Extract the (X, Y) coordinate from the center of the cell holding the provided text.  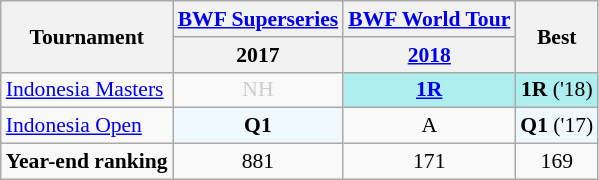
Q1 ('17) (556, 126)
Q1 (258, 126)
171 (429, 162)
Year-end ranking (87, 162)
1R ('18) (556, 90)
Indonesia Open (87, 126)
BWF Superseries (258, 19)
169 (556, 162)
Tournament (87, 36)
1R (429, 90)
2017 (258, 55)
Best (556, 36)
BWF World Tour (429, 19)
A (429, 126)
NH (258, 90)
2018 (429, 55)
881 (258, 162)
Indonesia Masters (87, 90)
